Return (X, Y) of the center of cell containing provided text 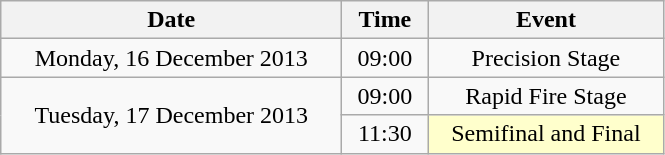
Tuesday, 17 December 2013 (172, 115)
Event (546, 20)
Rapid Fire Stage (546, 96)
Time (385, 20)
Date (172, 20)
11:30 (385, 134)
Monday, 16 December 2013 (172, 58)
Precision Stage (546, 58)
Semifinal and Final (546, 134)
